Return [X, Y] of the center of cell containing provided text 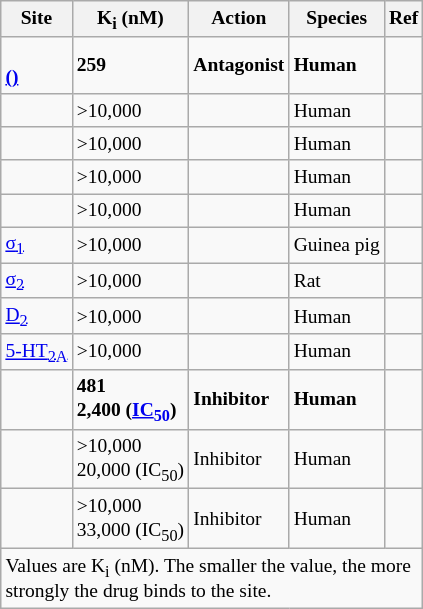
Values are Ki (nM). The smaller the value, the more strongly the drug binds to the site. [212, 579]
4812,400 (IC50) [130, 400]
5-HT2A [36, 352]
Site [36, 19]
>10,00020,000 (IC50) [130, 459]
Species [336, 19]
Action [239, 19]
σ1 [36, 245]
>10,00033,000 (IC50) [130, 519]
D2 [36, 316]
Ki (nM) [130, 19]
Guinea pig [336, 245]
() [36, 64]
259 [130, 64]
Ref [404, 19]
σ2 [36, 280]
Antagonist [239, 64]
Rat [336, 280]
